Search for the cell housing the specified text and yield its [x, y] center coordinate. 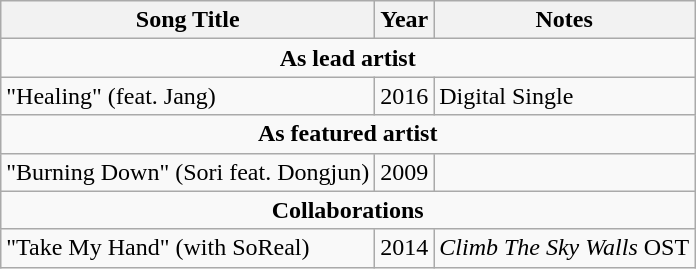
Year [404, 20]
Collaborations [348, 210]
"Take My Hand" (with SoReal) [188, 248]
Notes [564, 20]
2009 [404, 172]
2014 [404, 248]
"Burning Down" (Sori feat. Dongjun) [188, 172]
As lead artist [348, 58]
2016 [404, 96]
"Healing" (feat. Jang) [188, 96]
As featured artist [348, 134]
Song Title [188, 20]
Digital Single [564, 96]
Climb The Sky Walls OST [564, 248]
